Find where the given text appears and provide that cell's center as (X, Y) coordinate. 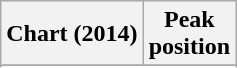
Peakposition (189, 34)
Chart (2014) (72, 34)
